Capture the cell that displays the provided text and extract its [X, Y] central coordinate. 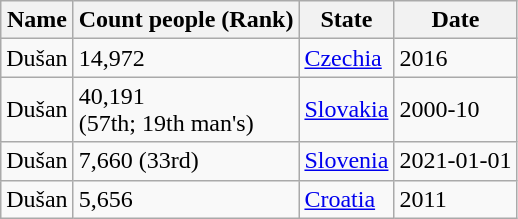
Czechia [346, 58]
State [346, 20]
2016 [456, 58]
Slovakia [346, 110]
Count people (Rank) [186, 20]
2011 [456, 199]
2021-01-01 [456, 161]
5,656 [186, 199]
Slovenia [346, 161]
Name [37, 20]
14,972 [186, 58]
2000-10 [456, 110]
7,660 (33rd) [186, 161]
40,191(57th; 19th man's) [186, 110]
Date [456, 20]
Croatia [346, 199]
